Find where the given text appears and provide that cell's center as (x, y) coordinate. 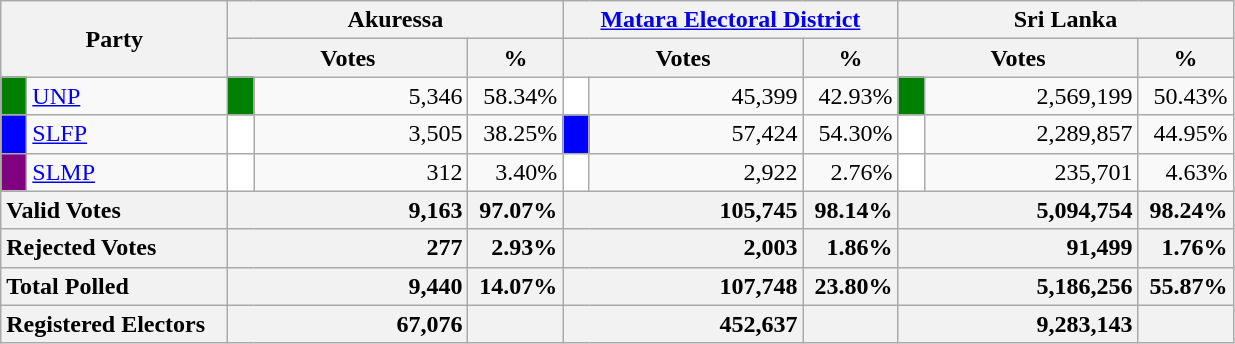
Matara Electoral District (730, 20)
3,505 (361, 134)
107,748 (683, 286)
9,283,143 (1018, 324)
57,424 (696, 134)
Rejected Votes (114, 248)
3.40% (516, 172)
55.87% (1186, 286)
42.93% (850, 96)
235,701 (1031, 172)
23.80% (850, 286)
Total Polled (114, 286)
SLFP (128, 134)
54.30% (850, 134)
5,346 (361, 96)
4.63% (1186, 172)
Valid Votes (114, 210)
277 (348, 248)
2,289,857 (1031, 134)
9,163 (348, 210)
91,499 (1018, 248)
312 (361, 172)
50.43% (1186, 96)
58.34% (516, 96)
452,637 (683, 324)
1.76% (1186, 248)
SLMP (128, 172)
67,076 (348, 324)
38.25% (516, 134)
2,569,199 (1031, 96)
98.14% (850, 210)
2.76% (850, 172)
44.95% (1186, 134)
14.07% (516, 286)
2.93% (516, 248)
Registered Electors (114, 324)
Akuressa (396, 20)
UNP (128, 96)
1.86% (850, 248)
105,745 (683, 210)
97.07% (516, 210)
Sri Lanka (1066, 20)
9,440 (348, 286)
5,186,256 (1018, 286)
Party (114, 39)
2,922 (696, 172)
45,399 (696, 96)
5,094,754 (1018, 210)
98.24% (1186, 210)
2,003 (683, 248)
